For the text-containing cell, return its midpoint in (x, y) coordinate format. 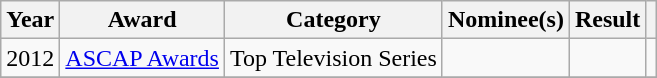
Year (30, 20)
ASCAP Awards (142, 58)
Top Television Series (333, 58)
2012 (30, 58)
Award (142, 20)
Category (333, 20)
Result (607, 20)
Nominee(s) (506, 20)
